Provide the [x, y] coordinate of the cell's center where the given text is located.  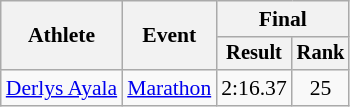
Derlys Ayala [62, 88]
Athlete [62, 36]
Rank [321, 54]
Marathon [169, 88]
Result [254, 54]
Final [282, 19]
25 [321, 88]
2:16.37 [254, 88]
Event [169, 36]
